Scan for the cell matching the given text and deliver its (X, Y) coordinate at center. 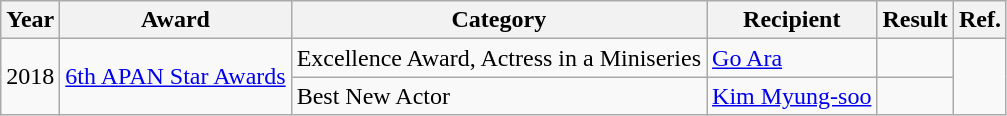
Go Ara (792, 58)
Category (498, 20)
Recipient (792, 20)
Kim Myung-soo (792, 96)
Year (30, 20)
6th APAN Star Awards (176, 77)
Award (176, 20)
Excellence Award, Actress in a Miniseries (498, 58)
Best New Actor (498, 96)
2018 (30, 77)
Ref. (980, 20)
Result (915, 20)
